Provide the [X, Y] coordinate of the cell's center where the given text is located.  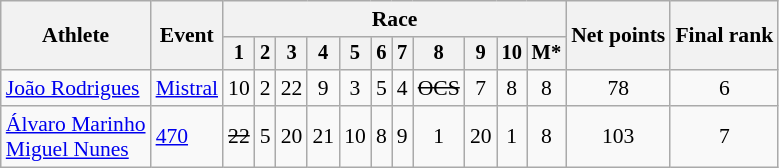
78 [618, 88]
OCS [439, 88]
Final rank [724, 36]
Race [394, 19]
Athlete [76, 36]
Álvaro MarinhoMiguel Nunes [76, 136]
João Rodrigues [76, 88]
Mistral [187, 88]
Event [187, 36]
M* [546, 54]
470 [187, 136]
21 [323, 136]
Net points [618, 36]
103 [618, 136]
